Extract the (x, y) coordinate from the center of the cell holding the provided text.  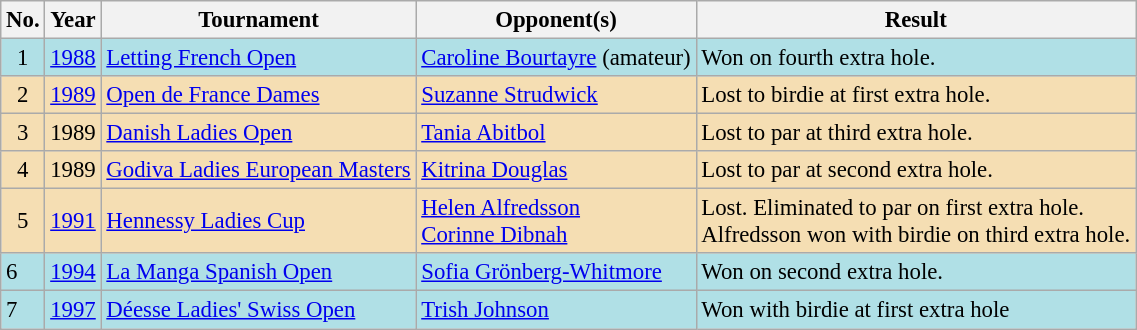
Open de France Dames (258, 95)
Helen Alfredsson Corinne Dibnah (556, 222)
1997 (73, 310)
Lost. Eliminated to par on first extra hole.Alfredsson won with birdie on third extra hole. (916, 222)
Caroline Bourtayre (amateur) (556, 58)
6 (23, 273)
Result (916, 20)
Tania Abitbol (556, 133)
No. (23, 20)
1994 (73, 273)
Déesse Ladies' Swiss Open (258, 310)
5 (23, 222)
Won on second extra hole. (916, 273)
Kitrina Douglas (556, 170)
Lost to par at second extra hole. (916, 170)
Tournament (258, 20)
Year (73, 20)
Suzanne Strudwick (556, 95)
La Manga Spanish Open (258, 273)
Won with birdie at first extra hole (916, 310)
Letting French Open (258, 58)
Danish Ladies Open (258, 133)
3 (23, 133)
2 (23, 95)
1988 (73, 58)
Lost to par at third extra hole. (916, 133)
Godiva Ladies European Masters (258, 170)
7 (23, 310)
Opponent(s) (556, 20)
Won on fourth extra hole. (916, 58)
Lost to birdie at first extra hole. (916, 95)
Hennessy Ladies Cup (258, 222)
4 (23, 170)
1991 (73, 222)
1 (23, 58)
Trish Johnson (556, 310)
Sofia Grönberg-Whitmore (556, 273)
